Locate the cell with the specified text and output its [X, Y] center coordinate. 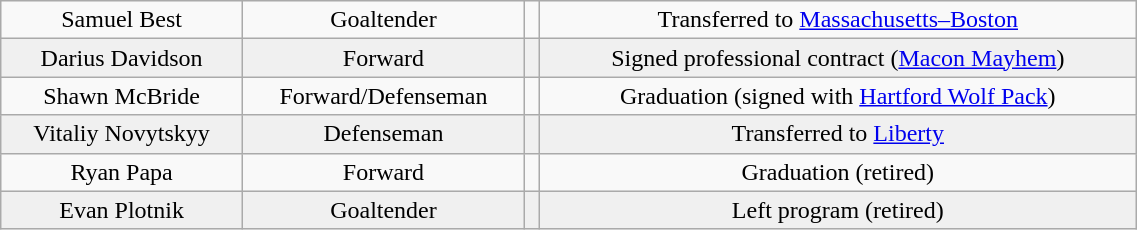
Shawn McBride [122, 96]
Defenseman [383, 134]
Vitaliy Novytskyy [122, 134]
Graduation (retired) [838, 172]
Forward/Defenseman [383, 96]
Signed professional contract (Macon Mayhem) [838, 58]
Graduation (signed with Hartford Wolf Pack) [838, 96]
Left program (retired) [838, 210]
Samuel Best [122, 20]
Transferred to Liberty [838, 134]
Transferred to Massachusetts–Boston [838, 20]
Ryan Papa [122, 172]
Darius Davidson [122, 58]
Evan Plotnik [122, 210]
